For the text-containing cell, return its midpoint in [x, y] coordinate format. 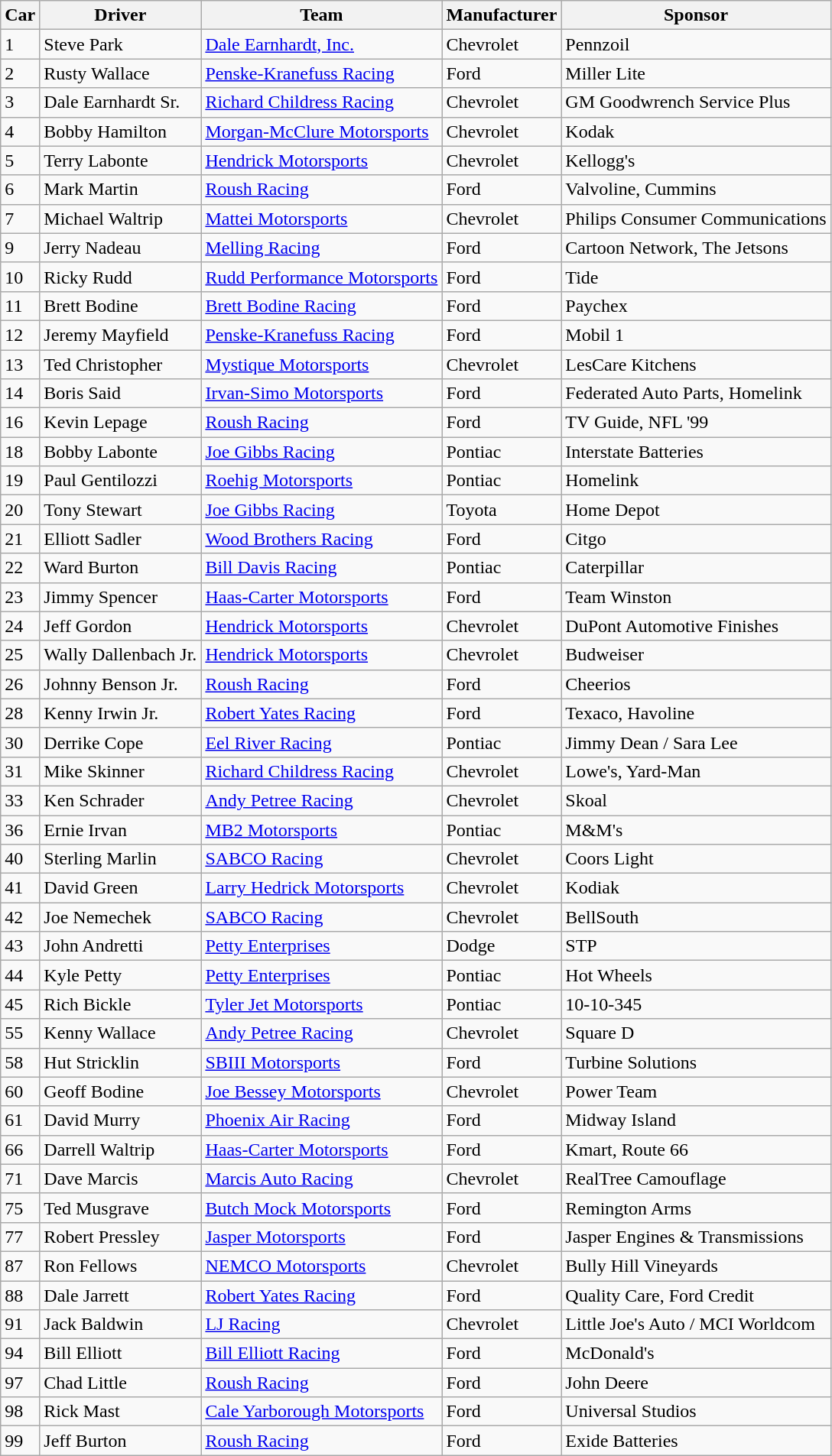
88 [20, 1295]
Home Depot [696, 510]
Mystique Motorsports [321, 365]
Team Winston [696, 597]
Car [20, 15]
Robert Pressley [121, 1237]
Steve Park [121, 44]
Tyler Jet Motorsports [321, 1004]
Kenny Irwin Jr. [121, 713]
GM Goodwrench Service Plus [696, 102]
David Murry [121, 1120]
Elliott Sadler [121, 539]
91 [20, 1325]
Team [321, 15]
77 [20, 1237]
Mike Skinner [121, 771]
Homelink [696, 481]
24 [20, 626]
TV Guide, NFL '99 [696, 423]
Larry Hedrick Motorsports [321, 888]
LesCare Kitchens [696, 365]
40 [20, 859]
Mobil 1 [696, 335]
Dale Earnhardt Sr. [121, 102]
John Andretti [121, 946]
Chad Little [121, 1383]
Paychex [696, 306]
36 [20, 829]
Kmart, Route 66 [696, 1150]
Irvan-Simo Motorsports [321, 394]
Brett Bodine [121, 306]
John Deere [696, 1383]
Kenny Wallace [121, 1033]
Skoal [696, 800]
Bill Davis Racing [321, 568]
McDonald's [696, 1354]
Joe Bessey Motorsports [321, 1091]
Lowe's, Yard-Man [696, 771]
Quality Care, Ford Credit [696, 1295]
30 [20, 742]
Rich Bickle [121, 1004]
6 [20, 190]
Roehig Motorsports [321, 481]
Joe Nemechek [121, 917]
98 [20, 1412]
Dale Earnhardt, Inc. [321, 44]
Budweiser [696, 655]
7 [20, 219]
Bill Elliott [121, 1354]
Butch Mock Motorsports [321, 1208]
Toyota [502, 510]
2 [20, 73]
Brett Bodine Racing [321, 306]
97 [20, 1383]
Miller Lite [696, 73]
26 [20, 684]
Ted Musgrave [121, 1208]
Tony Stewart [121, 510]
66 [20, 1150]
Jeff Burton [121, 1441]
58 [20, 1062]
23 [20, 597]
Melling Racing [321, 248]
Kyle Petty [121, 975]
Midway Island [696, 1120]
Philips Consumer Communications [696, 219]
Wally Dallenbach Jr. [121, 655]
David Green [121, 888]
Jimmy Spencer [121, 597]
21 [20, 539]
60 [20, 1091]
M&M's [696, 829]
Ted Christopher [121, 365]
Rudd Performance Motorsports [321, 277]
Valvoline, Cummins [696, 190]
Michael Waltrip [121, 219]
Bill Elliott Racing [321, 1354]
10-10-345 [696, 1004]
Ward Burton [121, 568]
42 [20, 917]
94 [20, 1354]
43 [20, 946]
Turbine Solutions [696, 1062]
Ken Schrader [121, 800]
Kodiak [696, 888]
Hut Stricklin [121, 1062]
75 [20, 1208]
20 [20, 510]
Jeff Gordon [121, 626]
Dale Jarrett [121, 1295]
Jimmy Dean / Sara Lee [696, 742]
Manufacturer [502, 15]
4 [20, 131]
Jasper Motorsports [321, 1237]
Dave Marcis [121, 1179]
Remington Arms [696, 1208]
Coors Light [696, 859]
Bully Hill Vineyards [696, 1266]
Derrike Cope [121, 742]
Little Joe's Auto / MCI Worldcom [696, 1325]
Johnny Benson Jr. [121, 684]
19 [20, 481]
13 [20, 365]
SBIII Motorsports [321, 1062]
61 [20, 1120]
Morgan-McClure Motorsports [321, 131]
Jasper Engines & Transmissions [696, 1237]
12 [20, 335]
14 [20, 394]
Jack Baldwin [121, 1325]
Darrell Waltrip [121, 1150]
NEMCO Motorsports [321, 1266]
Texaco, Havoline [696, 713]
LJ Racing [321, 1325]
31 [20, 771]
3 [20, 102]
22 [20, 568]
18 [20, 452]
Bobby Labonte [121, 452]
Wood Brothers Racing [321, 539]
1 [20, 44]
Jeremy Mayfield [121, 335]
STP [696, 946]
44 [20, 975]
87 [20, 1266]
41 [20, 888]
Cheerios [696, 684]
55 [20, 1033]
11 [20, 306]
Pennzoil [696, 44]
Ricky Rudd [121, 277]
Jerry Nadeau [121, 248]
Geoff Bodine [121, 1091]
28 [20, 713]
25 [20, 655]
5 [20, 161]
Terry Labonte [121, 161]
Kodak [696, 131]
Mattei Motorsports [321, 219]
Exide Batteries [696, 1441]
Sponsor [696, 15]
Citgo [696, 539]
Rusty Wallace [121, 73]
16 [20, 423]
DuPont Automotive Finishes [696, 626]
Mark Martin [121, 190]
Marcis Auto Racing [321, 1179]
Boris Said [121, 394]
33 [20, 800]
Phoenix Air Racing [321, 1120]
9 [20, 248]
45 [20, 1004]
MB2 Motorsports [321, 829]
Cartoon Network, The Jetsons [696, 248]
Driver [121, 15]
10 [20, 277]
Kevin Lepage [121, 423]
Dodge [502, 946]
71 [20, 1179]
Interstate Batteries [696, 452]
Eel River Racing [321, 742]
Kellogg's [696, 161]
Square D [696, 1033]
Cale Yarborough Motorsports [321, 1412]
Sterling Marlin [121, 859]
99 [20, 1441]
RealTree Camouflage [696, 1179]
BellSouth [696, 917]
Bobby Hamilton [121, 131]
Federated Auto Parts, Homelink [696, 394]
Universal Studios [696, 1412]
Ron Fellows [121, 1266]
Rick Mast [121, 1412]
Power Team [696, 1091]
Hot Wheels [696, 975]
Caterpillar [696, 568]
Paul Gentilozzi [121, 481]
Ernie Irvan [121, 829]
Tide [696, 277]
